Output the (X, Y) coordinate of the center of the cell containing the given text.  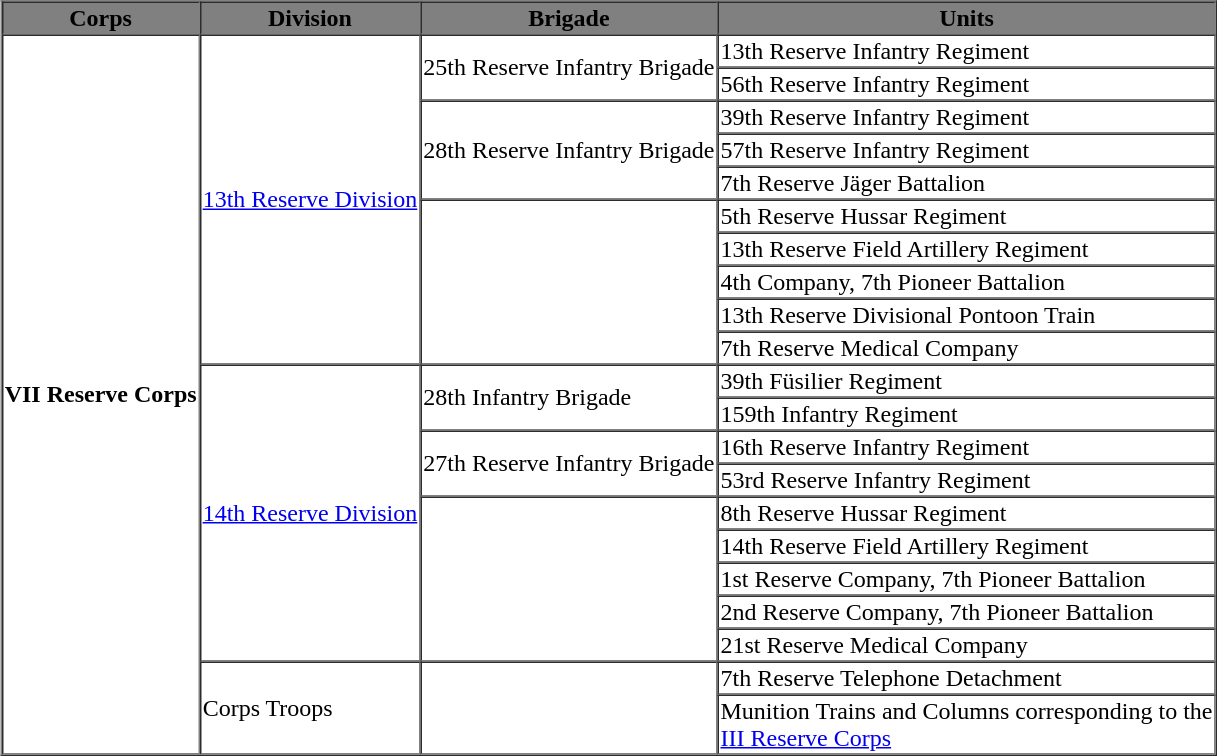
21st Reserve Medical Company (967, 644)
7th Reserve Medical Company (967, 348)
159th Infantry Regiment (967, 414)
27th Reserve Infantry Brigade (568, 463)
39th Füsilier Regiment (967, 380)
13th Reserve Field Artillery Regiment (967, 248)
Corps Troops (310, 708)
Corps (101, 18)
1st Reserve Company, 7th Pioneer Battalion (967, 578)
25th Reserve Infantry Brigade (568, 67)
5th Reserve Hussar Regiment (967, 216)
39th Reserve Infantry Regiment (967, 116)
4th Company, 7th Pioneer Battalion (967, 282)
57th Reserve Infantry Regiment (967, 150)
13th Reserve Division (310, 199)
53rd Reserve Infantry Regiment (967, 480)
Units (967, 18)
14th Reserve Field Artillery Regiment (967, 546)
13th Reserve Divisional Pontoon Train (967, 314)
Division (310, 18)
13th Reserve Infantry Regiment (967, 50)
56th Reserve Infantry Regiment (967, 84)
16th Reserve Infantry Regiment (967, 446)
2nd Reserve Company, 7th Pioneer Battalion (967, 612)
VII Reserve Corps (101, 394)
28th Reserve Infantry Brigade (568, 150)
8th Reserve Hussar Regiment (967, 512)
Brigade (568, 18)
14th Reserve Division (310, 512)
28th Infantry Brigade (568, 397)
7th Reserve Telephone Detachment (967, 678)
7th Reserve Jäger Battalion (967, 182)
Munition Trains and Columns corresponding to theIII Reserve Corps (967, 724)
